Detect which cell encompasses the target text, then output its (X, Y) center coordinate. 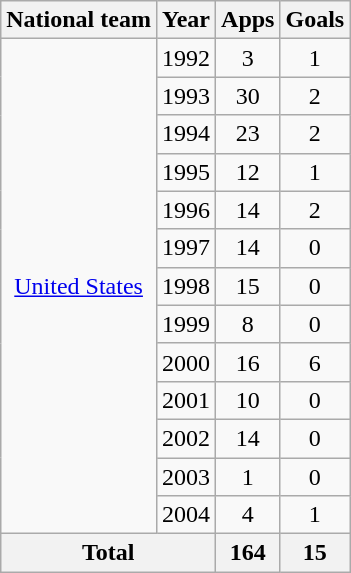
1997 (186, 248)
2002 (186, 438)
10 (248, 400)
2004 (186, 515)
1993 (186, 96)
1995 (186, 172)
30 (248, 96)
164 (248, 553)
Goals (315, 20)
12 (248, 172)
2000 (186, 362)
4 (248, 515)
United States (79, 286)
2001 (186, 400)
Total (108, 553)
8 (248, 324)
1999 (186, 324)
2003 (186, 477)
23 (248, 134)
Year (186, 20)
Apps (248, 20)
1992 (186, 58)
6 (315, 362)
1998 (186, 286)
1996 (186, 210)
16 (248, 362)
3 (248, 58)
National team (79, 20)
1994 (186, 134)
